Find where the given text appears and provide that cell's center as [x, y] coordinate. 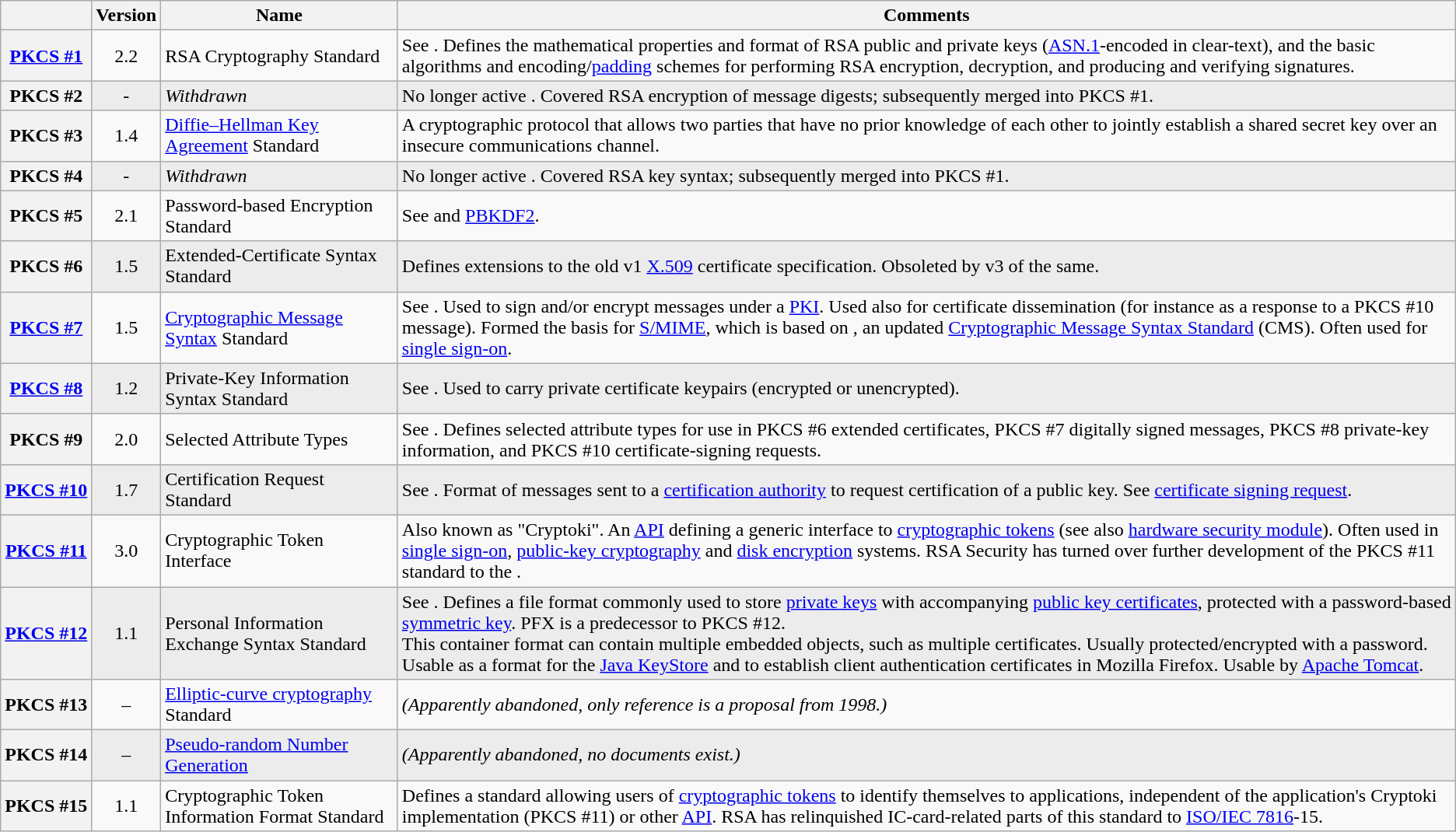
PKCS #3 [47, 135]
PKCS #8 [47, 389]
PKCS #15 [47, 806]
PKCS #10 [47, 490]
Comments [926, 16]
Elliptic-curve cryptography Standard [280, 704]
RSA Cryptography Standard [280, 56]
No longer active . Covered RSA encryption of message digests; subsequently merged into PKCS #1. [926, 96]
2.2 [126, 56]
Cryptographic Message Syntax Standard [280, 327]
PKCS #4 [47, 176]
(Apparently abandoned, only reference is a proposal from 1998.) [926, 704]
PKCS #1 [47, 56]
PKCS #14 [47, 756]
Certification Request Standard [280, 490]
Defines extensions to the old v1 X.509 certificate specification. Obsoleted by v3 of the same. [926, 266]
1.4 [126, 135]
PKCS #5 [47, 216]
Personal Information Exchange Syntax Standard [280, 633]
PKCS #13 [47, 704]
Diffie–Hellman Key Agreement Standard [280, 135]
PKCS #7 [47, 327]
PKCS #6 [47, 266]
1.7 [126, 490]
See . Format of messages sent to a certification authority to request certification of a public key. See certificate signing request. [926, 490]
Selected Attribute Types [280, 439]
Cryptographic Token Interface [280, 551]
PKCS #12 [47, 633]
(Apparently abandoned, no documents exist.) [926, 756]
PKCS #11 [47, 551]
See and PBKDF2. [926, 216]
PKCS #2 [47, 96]
3.0 [126, 551]
Pseudo-random Number Generation [280, 756]
1.2 [126, 389]
Name [280, 16]
Extended-Certificate Syntax Standard [280, 266]
Version [126, 16]
2.0 [126, 439]
2.1 [126, 216]
No longer active . Covered RSA key syntax; subsequently merged into PKCS #1. [926, 176]
PKCS #9 [47, 439]
See . Used to carry private certificate keypairs (encrypted or unencrypted). [926, 389]
Cryptographic Token Information Format Standard [280, 806]
Private-Key Information Syntax Standard [280, 389]
Password-based Encryption Standard [280, 216]
